Search for the cell housing the specified text and yield its (x, y) center coordinate. 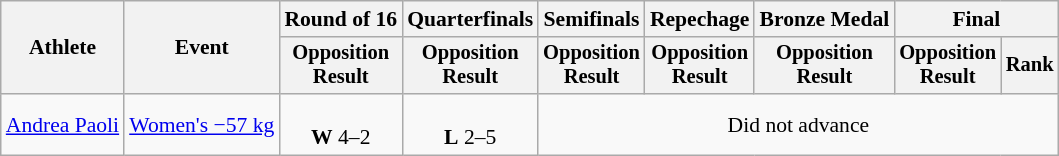
Round of 16 (340, 19)
Bronze Medal (824, 19)
Quarterfinals (470, 19)
Final (976, 19)
L 2–5 (470, 124)
Repechage (700, 19)
Rank (1030, 66)
Did not advance (798, 124)
Semifinals (592, 19)
Andrea Paoli (62, 124)
Athlete (62, 48)
Event (202, 48)
Women's −57 kg (202, 124)
W 4–2 (340, 124)
